Identify which cell holds the provided text, then report its (X, Y) central coordinate. 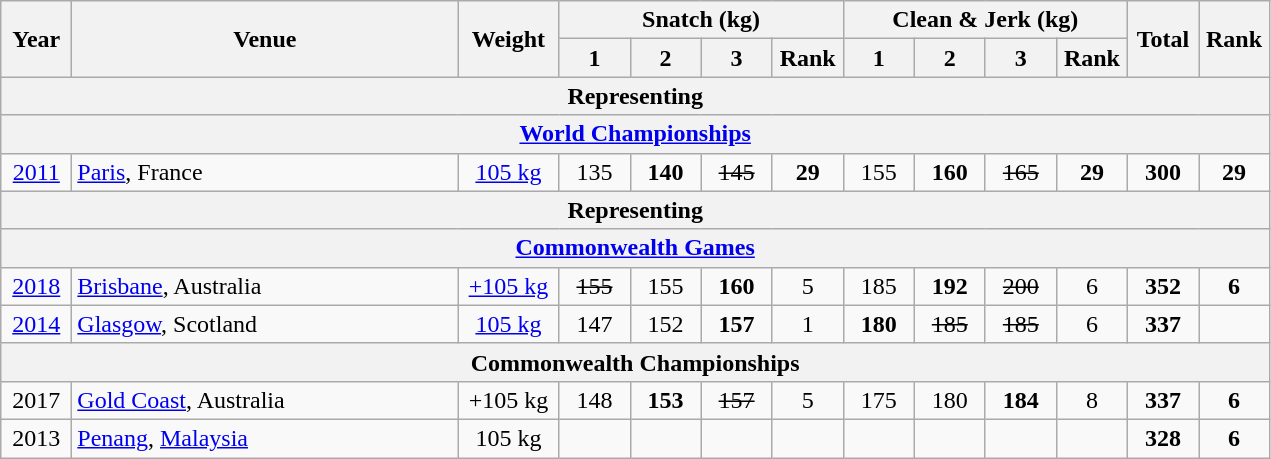
Year (36, 39)
145 (736, 172)
328 (1162, 438)
Brisbane, Australia (265, 286)
Penang, Malaysia (265, 438)
152 (666, 324)
2018 (36, 286)
184 (1020, 400)
175 (878, 400)
Weight (508, 39)
Total (1162, 39)
Commonwealth Championships (636, 362)
200 (1020, 286)
2014 (36, 324)
Gold Coast, Australia (265, 400)
Commonwealth Games (636, 248)
153 (666, 400)
Venue (265, 39)
148 (594, 400)
147 (594, 324)
2013 (36, 438)
140 (666, 172)
Glasgow, Scotland (265, 324)
192 (950, 286)
165 (1020, 172)
Clean & Jerk (kg) (985, 20)
2011 (36, 172)
135 (594, 172)
World Championships (636, 134)
Snatch (kg) (701, 20)
300 (1162, 172)
352 (1162, 286)
8 (1092, 400)
Paris, France (265, 172)
2017 (36, 400)
